Detect which cell encompasses the target text, then output its [x, y] center coordinate. 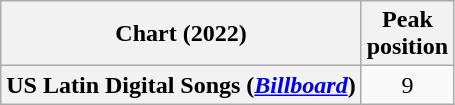
9 [407, 85]
Peakposition [407, 34]
US Latin Digital Songs (Billboard) [181, 85]
Chart (2022) [181, 34]
